Locate the cell with the specified text and output its (X, Y) center coordinate. 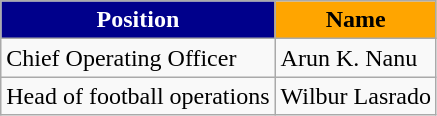
Position (138, 20)
Chief Operating Officer (138, 58)
Head of football operations (138, 96)
Arun K. Nanu (356, 58)
Wilbur Lasrado (356, 96)
Name (356, 20)
